Scan for the cell matching the given text and deliver its (X, Y) coordinate at center. 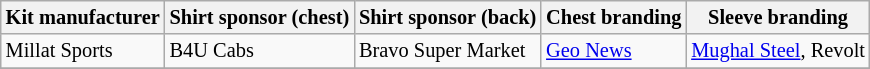
Sleeve branding (778, 17)
Bravo Super Market (448, 51)
Mughal Steel, Revolt (778, 51)
Shirt sponsor (back) (448, 17)
Geo News (614, 51)
B4U Cabs (260, 51)
Chest branding (614, 17)
Kit manufacturer (83, 17)
Millat Sports (83, 51)
Shirt sponsor (chest) (260, 17)
